Identify which cell holds the provided text, then report its (x, y) central coordinate. 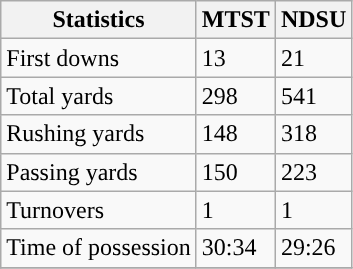
MTST (236, 20)
NDSU (313, 20)
30:34 (236, 248)
Time of possession (99, 248)
29:26 (313, 248)
Turnovers (99, 210)
541 (313, 96)
Passing yards (99, 172)
223 (313, 172)
298 (236, 96)
150 (236, 172)
Rushing yards (99, 134)
21 (313, 58)
13 (236, 58)
First downs (99, 58)
148 (236, 134)
Statistics (99, 20)
Total yards (99, 96)
318 (313, 134)
